From the cell containing the given text, extract its center point as [x, y] coordinate. 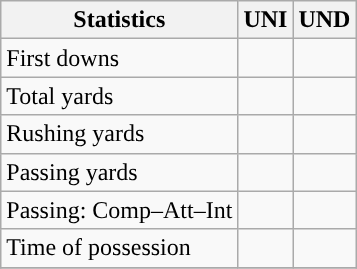
Passing: Comp–Att–Int [120, 210]
Rushing yards [120, 134]
Total yards [120, 96]
Statistics [120, 20]
Time of possession [120, 248]
UNI [266, 20]
First downs [120, 58]
Passing yards [120, 172]
UND [324, 20]
